Return (x, y) of the center of cell containing provided text 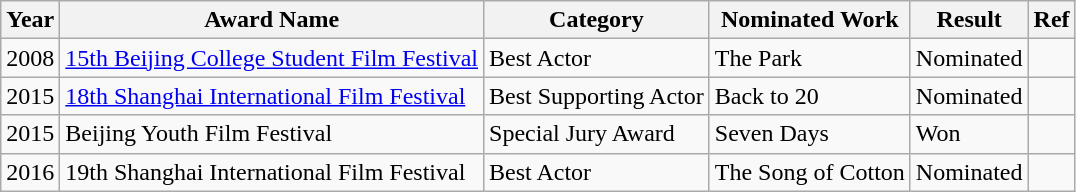
18th Shanghai International Film Festival (272, 96)
The Park (810, 58)
Ref (1052, 20)
Year (30, 20)
15th Beijing College Student Film Festival (272, 58)
2016 (30, 172)
Category (597, 20)
19th Shanghai International Film Festival (272, 172)
Back to 20 (810, 96)
Special Jury Award (597, 134)
Nominated Work (810, 20)
Best Supporting Actor (597, 96)
Award Name (272, 20)
Beijing Youth Film Festival (272, 134)
The Song of Cotton (810, 172)
Won (969, 134)
2008 (30, 58)
Result (969, 20)
Seven Days (810, 134)
